Identify which cell holds the provided text, then report its (x, y) central coordinate. 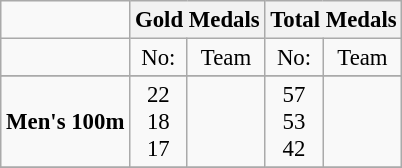
57 53 42 (294, 122)
Gold Medals (198, 20)
Total Medals (334, 20)
Men's 100m (66, 122)
22 18 17 (158, 122)
